Extract the (X, Y) coordinate from the center of the cell holding the provided text.  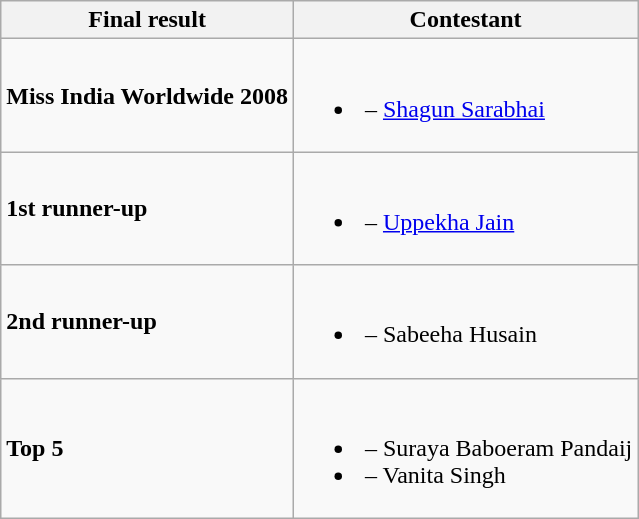
– Sabeeha Husain (465, 322)
1st runner-up (148, 208)
Contestant (465, 20)
2nd runner-up (148, 322)
Top 5 (148, 448)
– Uppekha Jain (465, 208)
– Suraya Baboeram Pandaij – Vanita Singh (465, 448)
Miss India Worldwide 2008 (148, 96)
– Shagun Sarabhai (465, 96)
Final result (148, 20)
